Find where the given text appears and provide that cell's center as (x, y) coordinate. 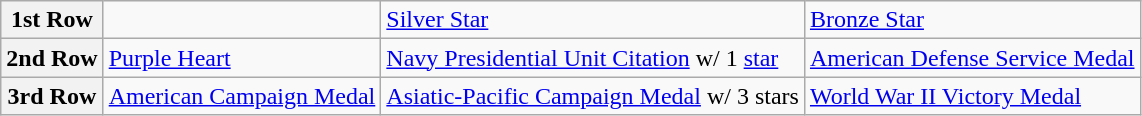
3rd Row (52, 96)
Purple Heart (242, 58)
Bronze Star (972, 20)
1st Row (52, 20)
2nd Row (52, 58)
American Defense Service Medal (972, 58)
American Campaign Medal (242, 96)
World War II Victory Medal (972, 96)
Asiatic-Pacific Campaign Medal w/ 3 stars (593, 96)
Silver Star (593, 20)
Navy Presidential Unit Citation w/ 1 star (593, 58)
